Determine the (X, Y) coordinate at the center of the cell enclosing the given text.  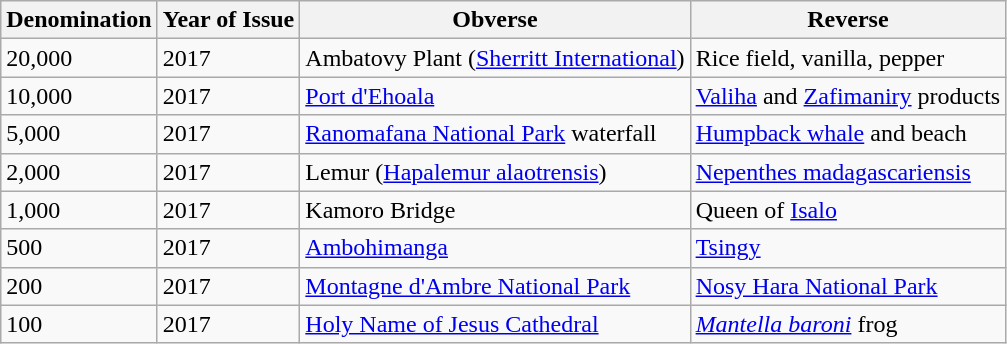
100 (79, 324)
5,000 (79, 134)
1,000 (79, 210)
Denomination (79, 20)
Nepenthes madagascariensis (848, 172)
Valiha and Zafimaniry products (848, 96)
10,000 (79, 96)
2,000 (79, 172)
Montagne d'Ambre National Park (495, 286)
Lemur (Hapalemur alaotrensis) (495, 172)
Port d'Ehoala (495, 96)
Nosy Hara National Park (848, 286)
Year of Issue (228, 20)
Ranomafana National Park waterfall (495, 134)
20,000 (79, 58)
Reverse (848, 20)
Ambohimanga (495, 248)
Mantella baroni frog (848, 324)
Kamoro Bridge (495, 210)
Tsingy (848, 248)
Humpback whale and beach (848, 134)
Queen of Isalo (848, 210)
Obverse (495, 20)
Ambatovy Plant (Sherritt International) (495, 58)
200 (79, 286)
Rice field, vanilla, pepper (848, 58)
500 (79, 248)
Holy Name of Jesus Cathedral (495, 324)
